From the cell containing the given text, extract its center point as [X, Y] coordinate. 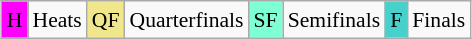
SF [266, 20]
QF [106, 20]
Quarterfinals [187, 20]
F [396, 20]
Semifinals [334, 20]
H [15, 20]
Heats [58, 20]
Finals [438, 20]
